Return (x, y) of the center of cell containing provided text 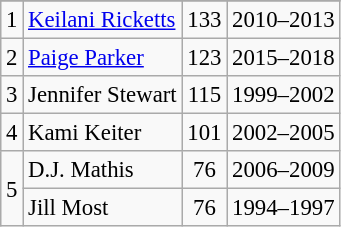
4 (12, 133)
3 (12, 95)
1 (12, 20)
Keilani Ricketts (102, 20)
1994–1997 (284, 208)
1999–2002 (284, 95)
115 (204, 95)
123 (204, 58)
2006–2009 (284, 170)
5 (12, 188)
D.J. Mathis (102, 170)
101 (204, 133)
Jennifer Stewart (102, 95)
2 (12, 58)
2002–2005 (284, 133)
Jill Most (102, 208)
Paige Parker (102, 58)
Kami Keiter (102, 133)
2010–2013 (284, 20)
133 (204, 20)
2015–2018 (284, 58)
